Provide the (X, Y) coordinate of the cell's center where the given text is located.  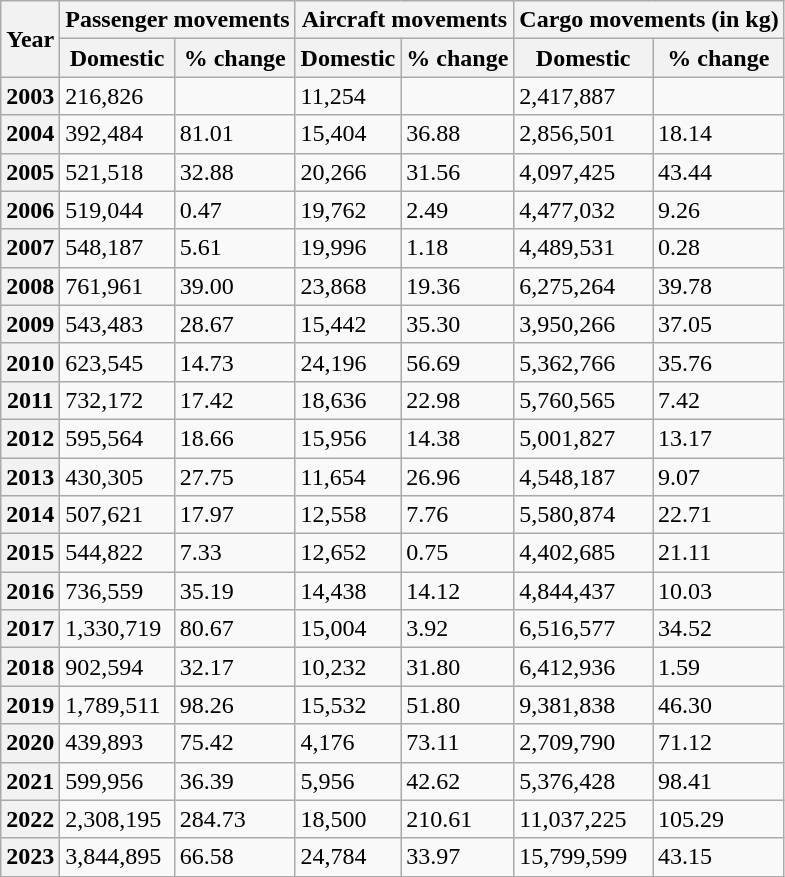
15,404 (348, 134)
2,417,887 (584, 96)
73.11 (458, 743)
5,956 (348, 781)
31.80 (458, 667)
15,799,599 (584, 857)
43.15 (718, 857)
12,652 (348, 553)
544,822 (117, 553)
732,172 (117, 400)
2003 (30, 96)
12,558 (348, 515)
11,654 (348, 477)
14.12 (458, 591)
11,037,225 (584, 819)
2004 (30, 134)
39.78 (718, 286)
2,856,501 (584, 134)
15,442 (348, 324)
35.76 (718, 362)
32.17 (234, 667)
392,484 (117, 134)
35.30 (458, 324)
284.73 (234, 819)
4,477,032 (584, 210)
4,097,425 (584, 172)
543,483 (117, 324)
27.75 (234, 477)
5,580,874 (584, 515)
0.47 (234, 210)
2020 (30, 743)
24,196 (348, 362)
Aircraft movements (404, 20)
98.26 (234, 705)
75.42 (234, 743)
9,381,838 (584, 705)
5,362,766 (584, 362)
15,004 (348, 629)
33.97 (458, 857)
4,548,187 (584, 477)
4,489,531 (584, 248)
10,232 (348, 667)
4,402,685 (584, 553)
14.73 (234, 362)
1.59 (718, 667)
2005 (30, 172)
5,376,428 (584, 781)
19,996 (348, 248)
3.92 (458, 629)
1,789,511 (117, 705)
35.19 (234, 591)
2006 (30, 210)
2022 (30, 819)
736,559 (117, 591)
15,532 (348, 705)
26.96 (458, 477)
0.75 (458, 553)
81.01 (234, 134)
13.17 (718, 438)
5,760,565 (584, 400)
521,518 (117, 172)
9.26 (718, 210)
46.30 (718, 705)
20,266 (348, 172)
19,762 (348, 210)
11,254 (348, 96)
36.88 (458, 134)
17.97 (234, 515)
0.28 (718, 248)
71.12 (718, 743)
56.69 (458, 362)
5.61 (234, 248)
105.29 (718, 819)
39.00 (234, 286)
21.11 (718, 553)
2018 (30, 667)
2008 (30, 286)
9.07 (718, 477)
2023 (30, 857)
14.38 (458, 438)
24,784 (348, 857)
31.56 (458, 172)
22.71 (718, 515)
2017 (30, 629)
599,956 (117, 781)
2010 (30, 362)
4,176 (348, 743)
18.66 (234, 438)
14,438 (348, 591)
Passenger movements (178, 20)
7.76 (458, 515)
2016 (30, 591)
15,956 (348, 438)
10.03 (718, 591)
7.33 (234, 553)
6,412,936 (584, 667)
1,330,719 (117, 629)
3,844,895 (117, 857)
17.42 (234, 400)
19.36 (458, 286)
507,621 (117, 515)
6,516,577 (584, 629)
42.62 (458, 781)
2,709,790 (584, 743)
28.67 (234, 324)
80.67 (234, 629)
18,500 (348, 819)
66.58 (234, 857)
4,844,437 (584, 591)
2007 (30, 248)
22.98 (458, 400)
210.61 (458, 819)
Year (30, 39)
2021 (30, 781)
623,545 (117, 362)
761,961 (117, 286)
32.88 (234, 172)
2019 (30, 705)
595,564 (117, 438)
37.05 (718, 324)
548,187 (117, 248)
36.39 (234, 781)
439,893 (117, 743)
98.41 (718, 781)
3,950,266 (584, 324)
34.52 (718, 629)
6,275,264 (584, 286)
2014 (30, 515)
1.18 (458, 248)
216,826 (117, 96)
2009 (30, 324)
18.14 (718, 134)
5,001,827 (584, 438)
Cargo movements (in kg) (649, 20)
43.44 (718, 172)
2011 (30, 400)
430,305 (117, 477)
51.80 (458, 705)
7.42 (718, 400)
2.49 (458, 210)
902,594 (117, 667)
2,308,195 (117, 819)
2012 (30, 438)
2013 (30, 477)
519,044 (117, 210)
2015 (30, 553)
23,868 (348, 286)
18,636 (348, 400)
